From the cell containing the given text, extract its center point as [x, y] coordinate. 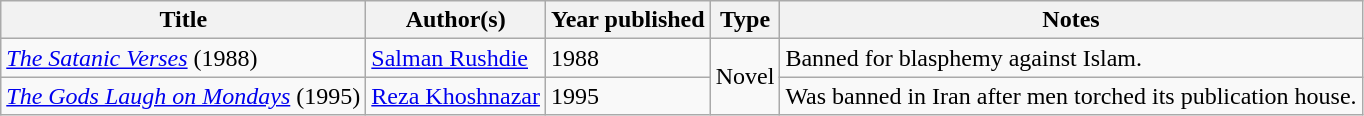
Salman Rushdie [456, 58]
Year published [628, 20]
Banned for blasphemy against Islam. [1071, 58]
Novel [745, 77]
Reza Khoshnazar [456, 96]
1988 [628, 58]
Notes [1071, 20]
Title [184, 20]
1995 [628, 96]
The Satanic Verses (1988) [184, 58]
Type [745, 20]
The Gods Laugh on Mondays (1995) [184, 96]
Was banned in Iran after men torched its publication house. [1071, 96]
Author(s) [456, 20]
